For the text-containing cell, return its midpoint in (x, y) coordinate format. 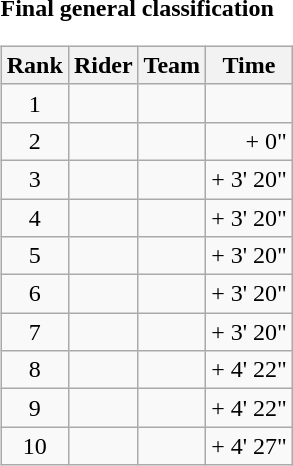
Rank (34, 65)
1 (34, 103)
6 (34, 294)
9 (34, 408)
8 (34, 370)
4 (34, 217)
Rider (103, 65)
2 (34, 141)
+ 0" (250, 141)
Time (250, 65)
7 (34, 332)
Team (172, 65)
+ 4' 27" (250, 446)
10 (34, 446)
5 (34, 256)
3 (34, 179)
